Scan for the cell matching the given text and deliver its (x, y) coordinate at center. 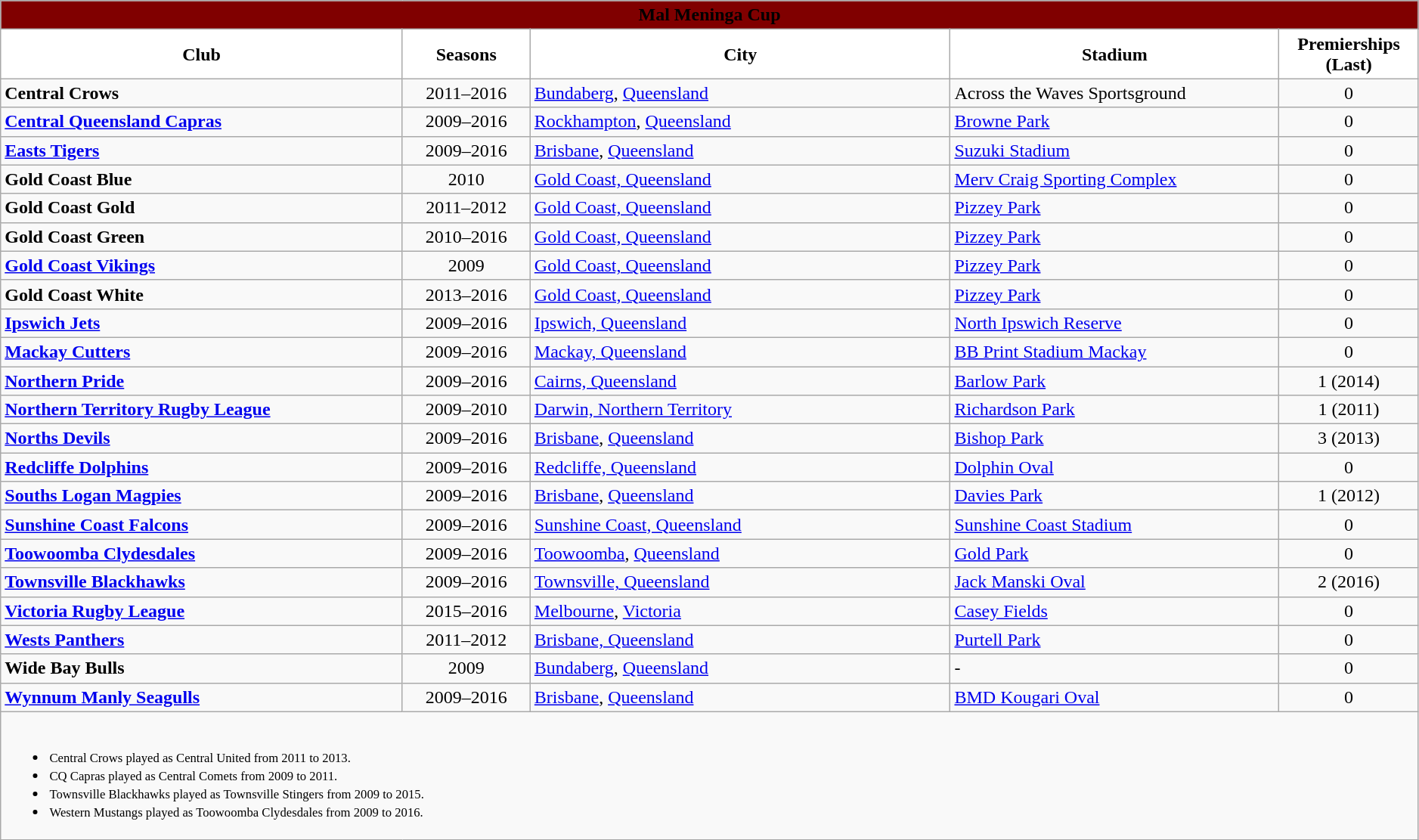
Ipswich Jets (201, 323)
Jack Manski Oval (1114, 582)
Browne Park (1114, 122)
Merv Craig Sporting Complex (1114, 179)
2 (2016) (1349, 582)
Souths Logan Magpies (201, 496)
Premierships (Last) (1349, 54)
Club (201, 54)
Central Crows (201, 93)
Stadium (1114, 54)
Sunshine Coast, Queensland (740, 525)
2011–2016 (466, 93)
BB Print Stadium Mackay (1114, 352)
Toowoomba Clydesdales (201, 553)
Cairns, Queensland (740, 380)
Gold Coast Vikings (201, 265)
1 (2012) (1349, 496)
1 (2014) (1349, 380)
Gold Park (1114, 553)
Mal Meninga Cup (710, 15)
2009–2010 (466, 410)
3 (2013) (1349, 439)
Across the Waves Sportsground (1114, 93)
Rockhampton, Queensland (740, 122)
Ipswich, Queensland (740, 323)
Darwin, Northern Territory (740, 410)
Mackay Cutters (201, 352)
Gold Coast White (201, 294)
Victoria Rugby League (201, 611)
Mackay, Queensland (740, 352)
Richardson Park (1114, 410)
2010–2016 (466, 237)
Redcliffe, Queensland (740, 467)
Seasons (466, 54)
Townsville, Queensland (740, 582)
Northern Territory Rugby League (201, 410)
Gold Coast Blue (201, 179)
Wide Bay Bulls (201, 668)
Purtell Park (1114, 640)
Northern Pride (201, 380)
Casey Fields (1114, 611)
Dolphin Oval (1114, 467)
Sunshine Coast Falcons (201, 525)
Bishop Park (1114, 439)
- (1114, 668)
2010 (466, 179)
Townsville Blackhawks (201, 582)
Suzuki Stadium (1114, 150)
1 (2011) (1349, 410)
Easts Tigers (201, 150)
BMD Kougari Oval (1114, 697)
North Ipswich Reserve (1114, 323)
Sunshine Coast Stadium (1114, 525)
2013–2016 (466, 294)
2015–2016 (466, 611)
Norths Devils (201, 439)
Gold Coast Green (201, 237)
Redcliffe Dolphins (201, 467)
Central Queensland Capras (201, 122)
Toowoomba, Queensland (740, 553)
Gold Coast Gold (201, 208)
City (740, 54)
Wests Panthers (201, 640)
Davies Park (1114, 496)
Melbourne, Victoria (740, 611)
Wynnum Manly Seagulls (201, 697)
Barlow Park (1114, 380)
